Return [X, Y] of the center of cell containing provided text 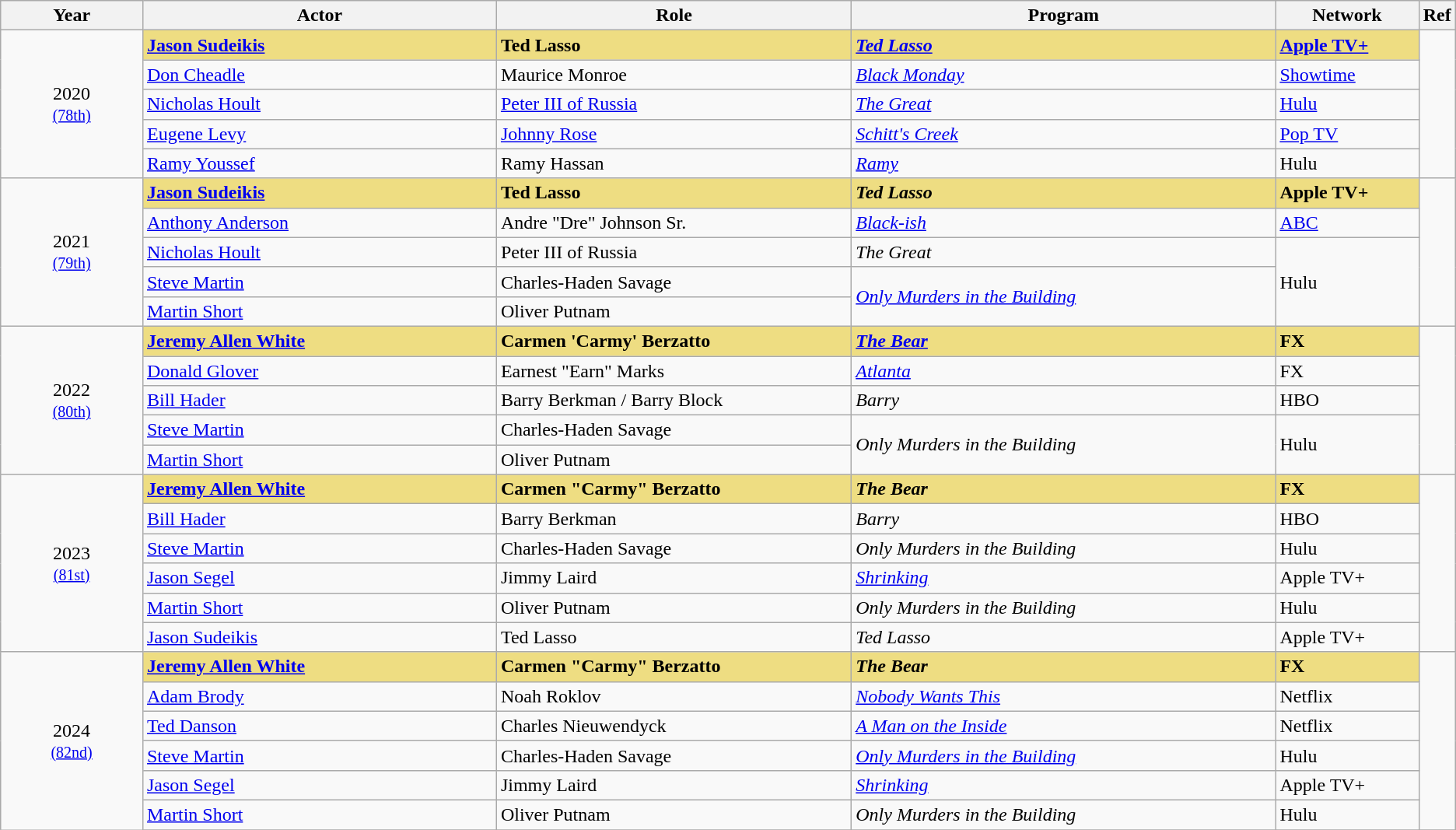
Eugene Levy [319, 134]
Ramy Hassan [674, 163]
2021 (79th) [72, 252]
Program [1064, 16]
Andre "Dre" Johnson Sr. [674, 222]
Carmen 'Carmy' Berzatto [674, 341]
Barry Berkman / Barry Block [674, 401]
2022 (80th) [72, 400]
Role [674, 16]
Ramy [1064, 163]
Ramy Youssef [319, 163]
Earnest "Earn" Marks [674, 371]
Network [1347, 16]
Ref [1437, 16]
Nobody Wants This [1064, 696]
2020 (78th) [72, 104]
Barry Berkman [674, 519]
Black Monday [1064, 75]
Showtime [1347, 75]
Anthony Anderson [319, 222]
Donald Glover [319, 371]
A Man on the Inside [1064, 726]
Charles Nieuwendyck [674, 726]
ABC [1347, 222]
Ted Danson [319, 726]
Johnny Rose [674, 134]
Actor [319, 16]
Maurice Monroe [674, 75]
Adam Brody [319, 696]
2024 (82nd) [72, 741]
Year [72, 16]
2023 (81st) [72, 563]
Black-ish [1064, 222]
Schitt's Creek [1064, 134]
Don Cheadle [319, 75]
Pop TV [1347, 134]
Noah Roklov [674, 696]
Atlanta [1064, 371]
